Detect which cell encompasses the target text, then output its (X, Y) center coordinate. 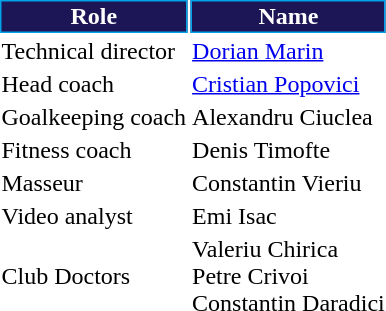
Head coach (94, 84)
Goalkeeping coach (94, 117)
Masseur (94, 183)
Fitness coach (94, 150)
Role (94, 16)
Technical director (94, 51)
Video analyst (94, 216)
